Output the [x, y] coordinate of the center of the cell containing the given text.  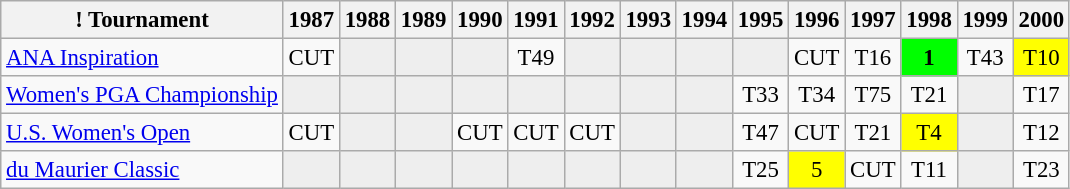
T75 [873, 95]
T10 [1041, 58]
1992 [592, 20]
ANA Inspiration [142, 58]
1996 [817, 20]
1990 [480, 20]
1993 [648, 20]
1988 [367, 20]
Women's PGA Championship [142, 95]
U.S. Women's Open [142, 133]
T12 [1041, 133]
1989 [424, 20]
1997 [873, 20]
1994 [704, 20]
T16 [873, 58]
1998 [929, 20]
du Maurier Classic [142, 170]
T17 [1041, 95]
T43 [985, 58]
2000 [1041, 20]
1 [929, 58]
1995 [760, 20]
T11 [929, 170]
T34 [817, 95]
! Tournament [142, 20]
T33 [760, 95]
T23 [1041, 170]
5 [817, 170]
1999 [985, 20]
T4 [929, 133]
1991 [536, 20]
T25 [760, 170]
T47 [760, 133]
1987 [311, 20]
T49 [536, 58]
